Detect which cell encompasses the target text, then output its (X, Y) center coordinate. 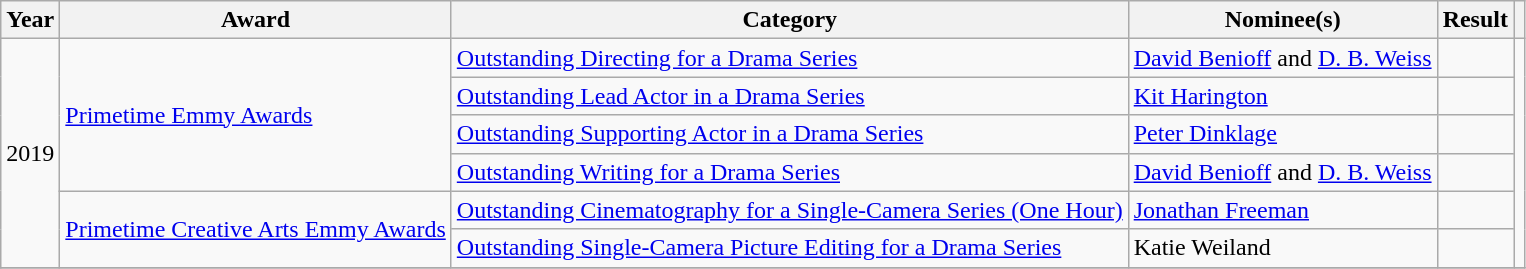
Outstanding Lead Actor in a Drama Series (790, 96)
Primetime Creative Arts Emmy Awards (256, 229)
Outstanding Single-Camera Picture Editing for a Drama Series (790, 248)
Result (1475, 20)
Outstanding Directing for a Drama Series (790, 58)
Award (256, 20)
Primetime Emmy Awards (256, 115)
Peter Dinklage (1282, 134)
Kit Harington (1282, 96)
2019 (30, 153)
Katie Weiland (1282, 248)
Jonathan Freeman (1282, 210)
Outstanding Writing for a Drama Series (790, 172)
Nominee(s) (1282, 20)
Category (790, 20)
Outstanding Cinematography for a Single-Camera Series (One Hour) (790, 210)
Year (30, 20)
Outstanding Supporting Actor in a Drama Series (790, 134)
